Find where the given text appears and provide that cell's center as [x, y] coordinate. 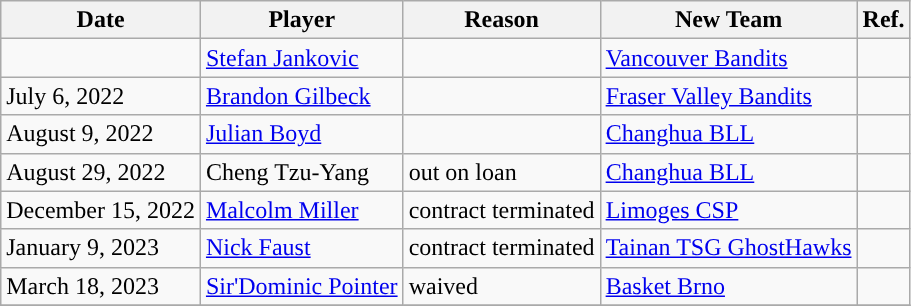
Ref. [884, 20]
waived [502, 286]
Date [101, 20]
Brandon Gilbeck [302, 96]
out on loan [502, 172]
Malcolm Miller [302, 210]
Julian Boyd [302, 134]
January 9, 2023 [101, 248]
August 9, 2022 [101, 134]
Vancouver Bandits [728, 58]
Sir'Dominic Pointer [302, 286]
March 18, 2023 [101, 286]
Limoges CSP [728, 210]
Player [302, 20]
Tainan TSG GhostHawks [728, 248]
Stefan Jankovic [302, 58]
Basket Brno [728, 286]
July 6, 2022 [101, 96]
New Team [728, 20]
Reason [502, 20]
December 15, 2022 [101, 210]
Cheng Tzu-Yang [302, 172]
August 29, 2022 [101, 172]
Nick Faust [302, 248]
Fraser Valley Bandits [728, 96]
